Detect which cell encompasses the target text, then output its (X, Y) center coordinate. 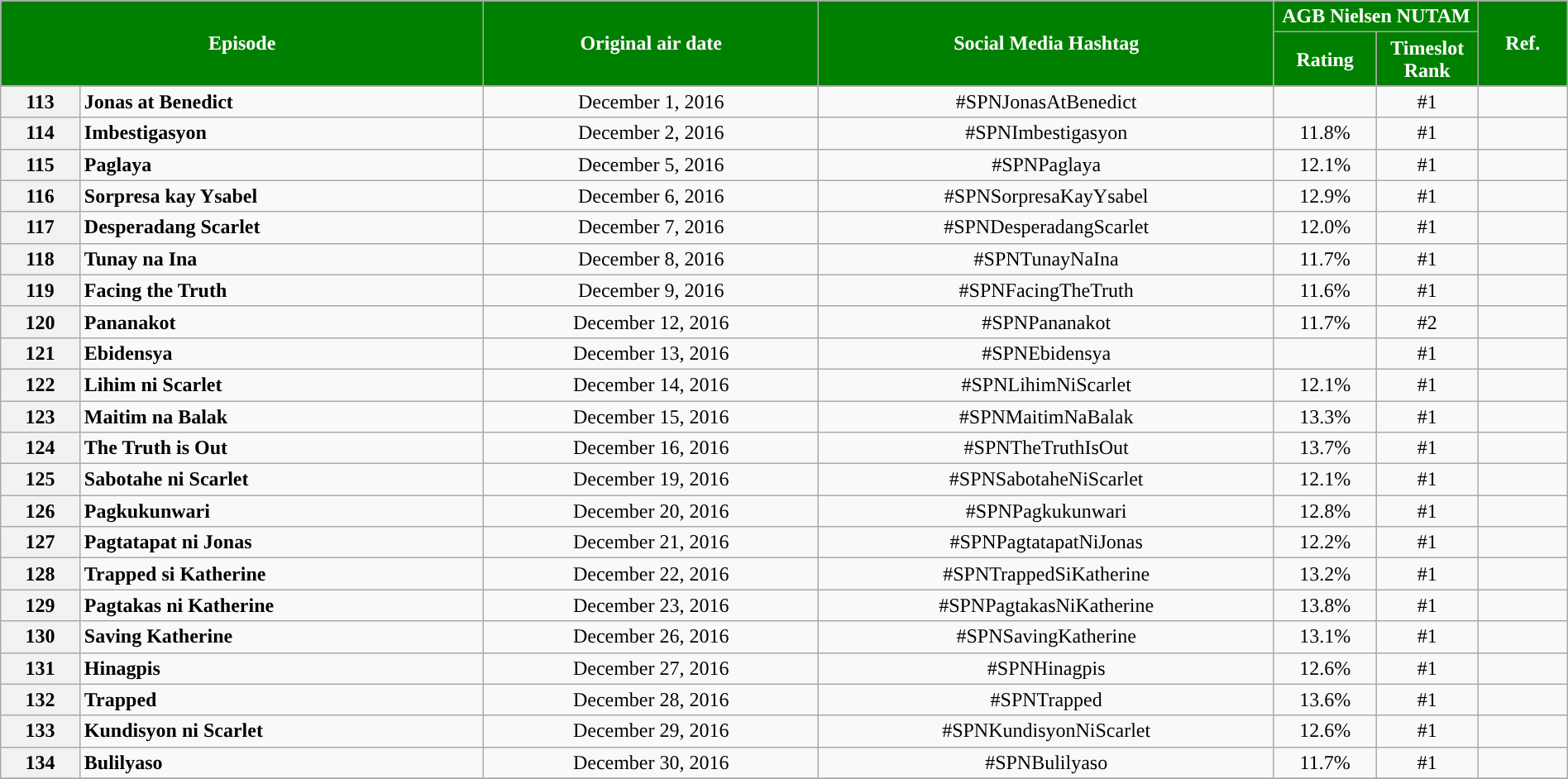
Ebidensya (281, 353)
December 28, 2016 (650, 700)
December 26, 2016 (650, 637)
December 15, 2016 (650, 416)
128 (41, 574)
Maitim na Balak (281, 416)
Lihim ni Scarlet (281, 385)
134 (41, 762)
#SPNPagtatapatNiJonas (1046, 542)
December 12, 2016 (650, 322)
Paglaya (281, 165)
#SPNPagtakasNiKatherine (1046, 605)
124 (41, 448)
#SPNTheTruthIsOut (1046, 448)
12.8% (1325, 511)
#SPNPananakot (1046, 322)
122 (41, 385)
Pagkukunwari (281, 511)
Social Media Hashtag (1046, 43)
Facing the Truth (281, 290)
#SPNImbestigasyon (1046, 133)
123 (41, 416)
13.6% (1325, 700)
Jonas at Benedict (281, 102)
12.0% (1325, 227)
Ref. (1523, 43)
December 6, 2016 (650, 196)
13.2% (1325, 574)
Original air date (650, 43)
#SPNFacingTheTruth (1046, 290)
Timeslot Rank (1427, 60)
113 (41, 102)
December 20, 2016 (650, 511)
December 30, 2016 (650, 762)
Pagtatapat ni Jonas (281, 542)
121 (41, 353)
11.6% (1325, 290)
129 (41, 605)
Rating (1325, 60)
12.9% (1325, 196)
December 8, 2016 (650, 259)
#SPNMaitimNaBalak (1046, 416)
#SPNSorpresaKayYsabel (1046, 196)
Trapped si Katherine (281, 574)
December 13, 2016 (650, 353)
#SPNTunayNaIna (1046, 259)
December 22, 2016 (650, 574)
114 (41, 133)
115 (41, 165)
Imbestigasyon (281, 133)
Desperadang Scarlet (281, 227)
December 16, 2016 (650, 448)
Sorpresa kay Ysabel (281, 196)
13.7% (1325, 448)
December 5, 2016 (650, 165)
#SPNEbidensya (1046, 353)
#SPNBulilyaso (1046, 762)
Episode (242, 43)
119 (41, 290)
#2 (1427, 322)
December 7, 2016 (650, 227)
December 9, 2016 (650, 290)
Pananakot (281, 322)
December 29, 2016 (650, 731)
13.1% (1325, 637)
December 21, 2016 (650, 542)
Tunay na Ina (281, 259)
126 (41, 511)
The Truth is Out (281, 448)
#SPNPaglaya (1046, 165)
127 (41, 542)
Hinagpis (281, 668)
December 23, 2016 (650, 605)
December 2, 2016 (650, 133)
11.8% (1325, 133)
125 (41, 480)
Trapped (281, 700)
#SPNHinagpis (1046, 668)
132 (41, 700)
120 (41, 322)
116 (41, 196)
December 14, 2016 (650, 385)
#SPNLihimNiScarlet (1046, 385)
133 (41, 731)
13.3% (1325, 416)
#SPNSavingKatherine (1046, 637)
#SPNTrapped (1046, 700)
117 (41, 227)
131 (41, 668)
Pagtakas ni Katherine (281, 605)
#SPNDesperadangScarlet (1046, 227)
#SPNTrappedSiKatherine (1046, 574)
December 19, 2016 (650, 480)
Bulilyaso (281, 762)
#SPNSabotaheNiScarlet (1046, 480)
December 1, 2016 (650, 102)
13.8% (1325, 605)
12.2% (1325, 542)
Sabotahe ni Scarlet (281, 480)
#SPNKundisyonNiScarlet (1046, 731)
#SPNJonasAtBenedict (1046, 102)
AGB Nielsen NUTAM (1376, 17)
Saving Katherine (281, 637)
Kundisyon ni Scarlet (281, 731)
130 (41, 637)
118 (41, 259)
December 27, 2016 (650, 668)
#SPNPagkukunwari (1046, 511)
